Locate the cell with the specified text and output its (x, y) center coordinate. 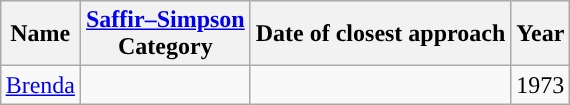
Year (540, 34)
1973 (540, 85)
Saffir–SimpsonCategory (165, 34)
Date of closest approach (380, 34)
Name (40, 34)
Brenda (40, 85)
